Output the (X, Y) coordinate of the center of the cell containing the given text.  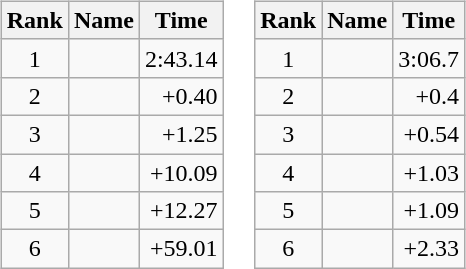
+2.33 (429, 249)
+12.27 (181, 211)
+1.25 (181, 134)
+1.03 (429, 173)
+1.09 (429, 211)
3:06.7 (429, 58)
+59.01 (181, 249)
+0.54 (429, 134)
+0.4 (429, 96)
2:43.14 (181, 58)
+10.09 (181, 173)
+0.40 (181, 96)
